Scan for the cell matching the given text and deliver its (X, Y) coordinate at center. 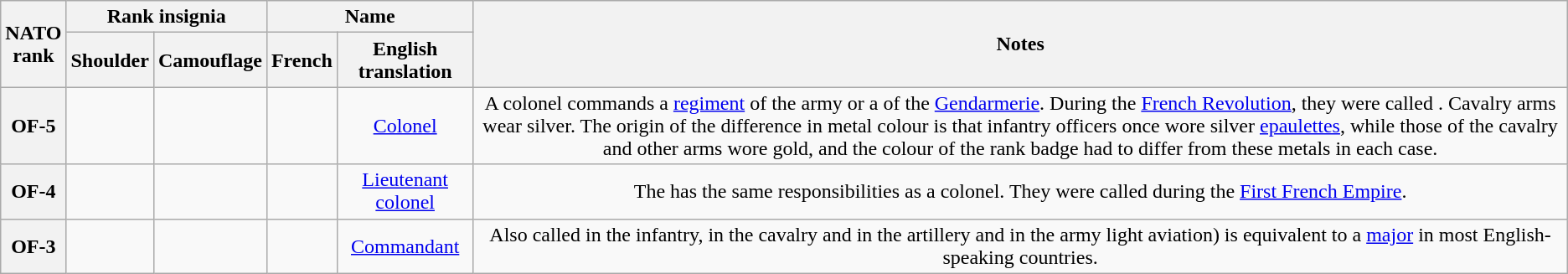
French (302, 60)
Notes (1020, 44)
Camouflage (209, 60)
Colonel (405, 126)
English translation (405, 60)
NATOrank (34, 44)
The has the same responsibilities as a colonel. They were called during the First French Empire. (1020, 191)
Lieutenant colonel (405, 191)
OF-4 (34, 191)
Name (370, 17)
Commandant (405, 246)
OF-5 (34, 126)
Shoulder (110, 60)
Rank insignia (166, 17)
OF-3 (34, 246)
